Pinpoint the cell where the given text exists, returning its (X, Y) midpoint coordinate. 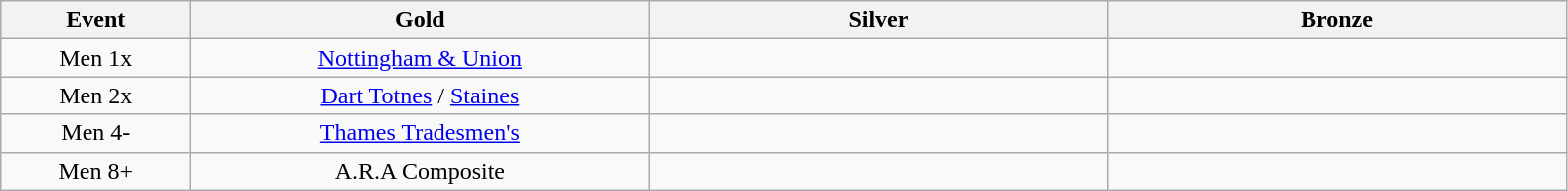
Men 2x (95, 95)
Men 1x (95, 58)
Men 8+ (95, 171)
Silver (879, 20)
Bronze (1336, 20)
A.R.A Composite (420, 171)
Gold (420, 20)
Thames Tradesmen's (420, 133)
Event (95, 20)
Dart Totnes / Staines (420, 95)
Men 4- (95, 133)
Nottingham & Union (420, 58)
